Return [X, Y] of the center of cell containing provided text 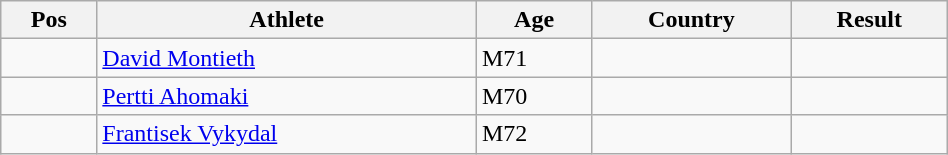
Pertti Ahomaki [287, 96]
M71 [534, 58]
Age [534, 20]
Pos [49, 20]
Result [869, 20]
Frantisek Vykydal [287, 134]
David Montieth [287, 58]
Country [692, 20]
Athlete [287, 20]
M70 [534, 96]
M72 [534, 134]
